From the cell containing the given text, extract its center point as (X, Y) coordinate. 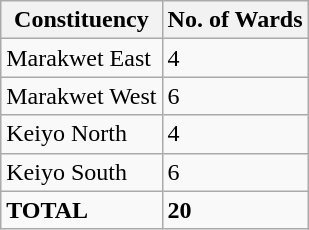
Marakwet East (82, 58)
TOTAL (82, 210)
Constituency (82, 20)
Keiyo North (82, 134)
20 (235, 210)
Marakwet West (82, 96)
Keiyo South (82, 172)
No. of Wards (235, 20)
